Return (x, y) of the center of cell containing provided text 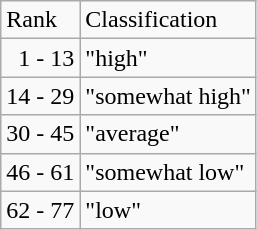
46 - 61 (40, 172)
"somewhat high" (168, 96)
"low" (168, 210)
30 - 45 (40, 134)
"average" (168, 134)
62 - 77 (40, 210)
"somewhat low" (168, 172)
Rank (40, 20)
14 - 29 (40, 96)
Classification (168, 20)
"high" (168, 58)
1 - 13 (40, 58)
